Return the [X, Y] coordinate for the center point of the cell that contains the specified text.  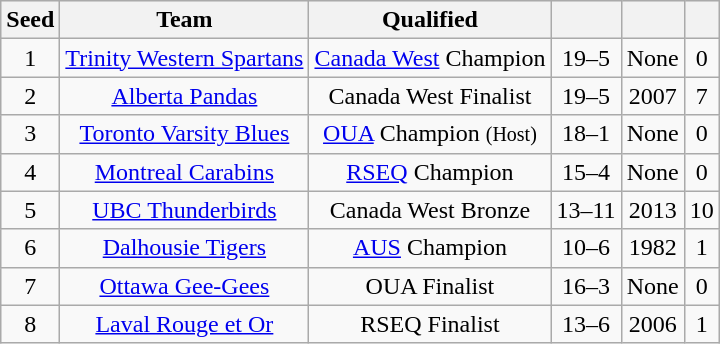
Canada West Champion [430, 58]
Laval Rouge et Or [184, 324]
Dalhousie Tigers [184, 248]
2006 [652, 324]
2013 [652, 210]
6 [30, 248]
RSEQ Finalist [430, 324]
Alberta Pandas [184, 96]
Trinity Western Spartans [184, 58]
Team [184, 20]
5 [30, 210]
2 [30, 96]
15–4 [586, 172]
OUA Finalist [430, 286]
2007 [652, 96]
3 [30, 134]
OUA Champion (Host) [430, 134]
RSEQ Champion [430, 172]
Seed [30, 20]
Canada West Bronze [430, 210]
Toronto Varsity Blues [184, 134]
10–6 [586, 248]
UBC Thunderbirds [184, 210]
10 [702, 210]
Montreal Carabins [184, 172]
Ottawa Gee-Gees [184, 286]
AUS Champion [430, 248]
1982 [652, 248]
18–1 [586, 134]
13–11 [586, 210]
13–6 [586, 324]
Qualified [430, 20]
4 [30, 172]
16–3 [586, 286]
8 [30, 324]
Canada West Finalist [430, 96]
